Detect which cell encompasses the target text, then output its (X, Y) center coordinate. 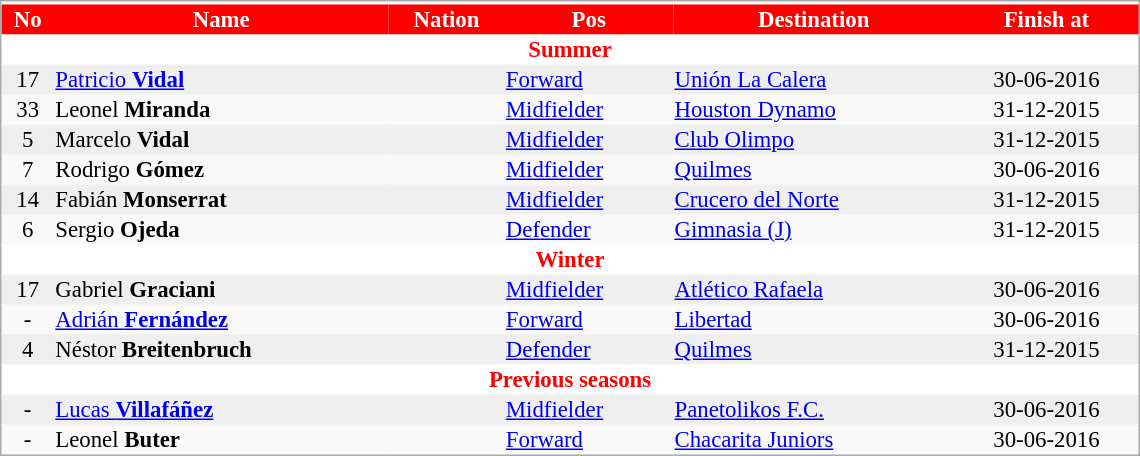
Summer (570, 49)
Sergio Ojeda (222, 229)
Rodrigo Gómez (222, 169)
4 (28, 349)
Winter (570, 259)
Houston Dynamo (814, 109)
Crucero del Norte (814, 199)
Leonel Miranda (222, 109)
Patricio Vidal (222, 79)
Atlético Rafaela (814, 289)
Adrián Fernández (222, 319)
Unión La Calera (814, 79)
Pos (588, 19)
7 (28, 169)
Leonel Buter (222, 440)
Previous seasons (570, 379)
Name (222, 19)
33 (28, 109)
Gabriel Graciani (222, 289)
Finish at (1046, 19)
5 (28, 139)
Marcelo Vidal (222, 139)
Nation (447, 19)
Panetolikos F.C. (814, 409)
Destination (814, 19)
Fabián Monserrat (222, 199)
Chacarita Juniors (814, 440)
Libertad (814, 319)
Club Olimpo (814, 139)
6 (28, 229)
Lucas Villafáñez (222, 409)
14 (28, 199)
Néstor Breitenbruch (222, 349)
Gimnasia (J) (814, 229)
No (28, 19)
